Identify which cell holds the provided text, then report its (x, y) central coordinate. 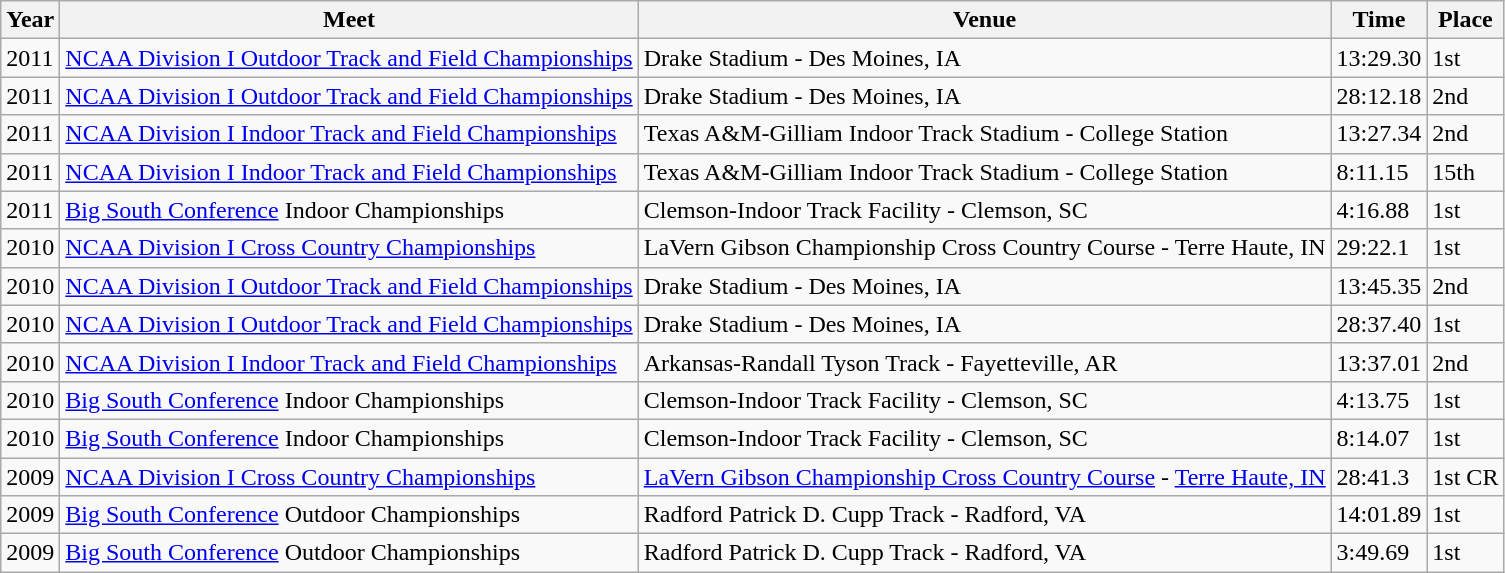
8:11.15 (1379, 172)
13:37.01 (1379, 362)
13:29.30 (1379, 58)
Meet (349, 20)
4:13.75 (1379, 400)
4:16.88 (1379, 210)
14:01.89 (1379, 515)
29:22.1 (1379, 248)
1st CR (1466, 477)
Year (30, 20)
28:41.3 (1379, 477)
Place (1466, 20)
8:14.07 (1379, 438)
Venue (984, 20)
13:27.34 (1379, 134)
15th (1466, 172)
3:49.69 (1379, 553)
Time (1379, 20)
Arkansas-Randall Tyson Track - Fayetteville, AR (984, 362)
28:37.40 (1379, 324)
13:45.35 (1379, 286)
28:12.18 (1379, 96)
